Provide the (X, Y) coordinate of the cell's center where the given text is located.  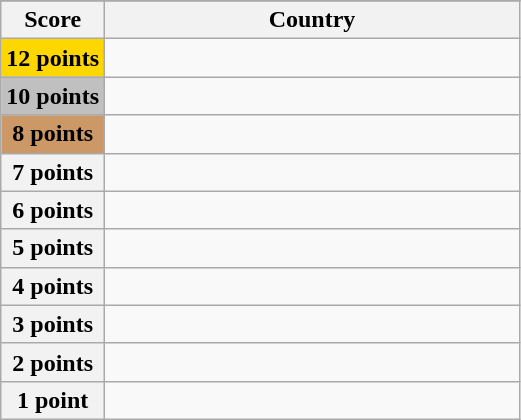
1 point (53, 400)
10 points (53, 96)
2 points (53, 362)
8 points (53, 134)
4 points (53, 286)
12 points (53, 58)
7 points (53, 172)
5 points (53, 248)
Score (53, 20)
3 points (53, 324)
Country (312, 20)
6 points (53, 210)
